Extract the [X, Y] coordinate from the center of the cell holding the provided text.  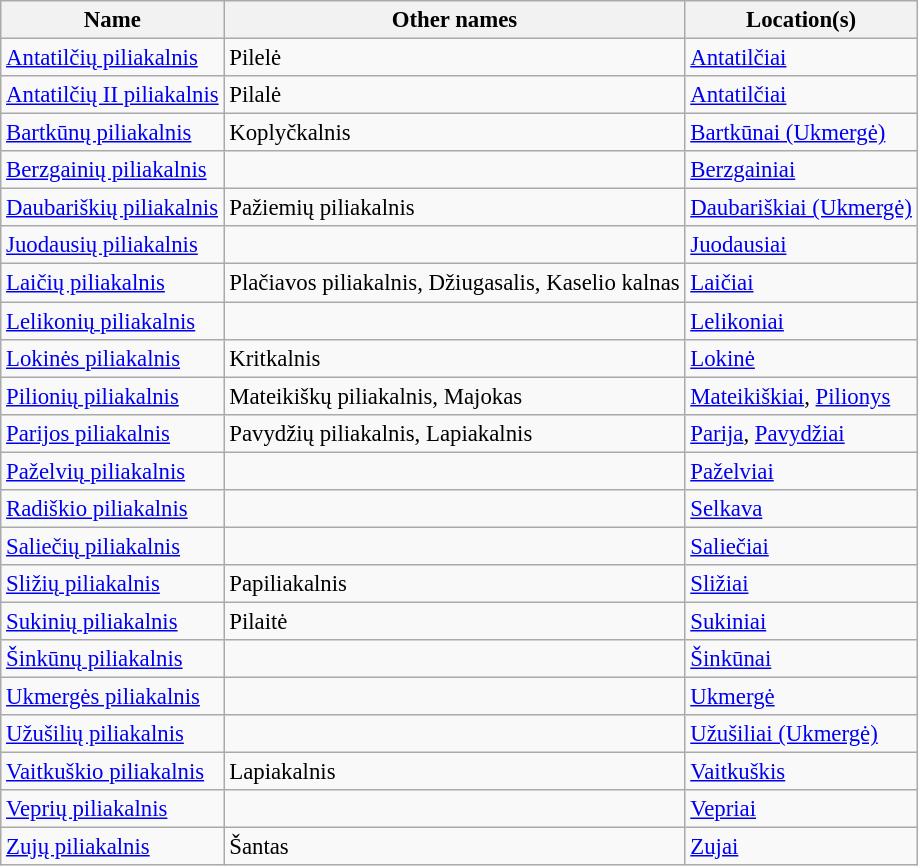
Sližiai [801, 584]
Pilionių piliakalnis [112, 396]
Papiliakalnis [454, 584]
Sukiniai [801, 621]
Pilalė [454, 95]
Selkava [801, 509]
Sukinių piliakalnis [112, 621]
Parijos piliakalnis [112, 433]
Vaitkuškio piliakalnis [112, 772]
Šantas [454, 847]
Lapiakalnis [454, 772]
Daubariškių piliakalnis [112, 208]
Other names [454, 20]
Lokinės piliakalnis [112, 358]
Berzgainių piliakalnis [112, 170]
Paželviai [801, 471]
Pavydžių piliakalnis, Lapiakalnis [454, 433]
Ukmergės piliakalnis [112, 697]
Name [112, 20]
Vepriai [801, 809]
Sližių piliakalnis [112, 584]
Lelikonių piliakalnis [112, 321]
Mateikiškų piliakalnis, Majokas [454, 396]
Užušiliai (Ukmergė) [801, 734]
Ukmergė [801, 697]
Pažiemių piliakalnis [454, 208]
Paželvių piliakalnis [112, 471]
Juodausiai [801, 245]
Saliečiai [801, 546]
Juodausių piliakalnis [112, 245]
Bartkūnų piliakalnis [112, 133]
Pilelė [454, 58]
Lelikoniai [801, 321]
Location(s) [801, 20]
Laičių piliakalnis [112, 283]
Šinkūnų piliakalnis [112, 659]
Plačiavos piliakalnis, Džiugasalis, Kaselio kalnas [454, 283]
Koplyčkalnis [454, 133]
Užušilių piliakalnis [112, 734]
Antatilčių piliakalnis [112, 58]
Zujų piliakalnis [112, 847]
Zujai [801, 847]
Radiškio piliakalnis [112, 509]
Parija, Pavydžiai [801, 433]
Lokinė [801, 358]
Laičiai [801, 283]
Pilaitė [454, 621]
Veprių piliakalnis [112, 809]
Bartkūnai (Ukmergė) [801, 133]
Antatilčių II piliakalnis [112, 95]
Vaitkuškis [801, 772]
Šinkūnai [801, 659]
Mateikiškiai, Pilionys [801, 396]
Kritkalnis [454, 358]
Daubariškiai (Ukmergė) [801, 208]
Saliečių piliakalnis [112, 546]
Berzgainiai [801, 170]
